From the cell containing the given text, extract its center point as [x, y] coordinate. 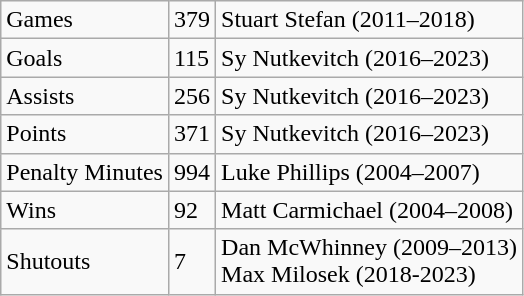
115 [192, 58]
Dan McWhinney (2009–2013)Max Milosek (2018-2023) [370, 262]
Assists [85, 96]
371 [192, 134]
92 [192, 210]
Shutouts [85, 262]
Stuart Stefan (2011–2018) [370, 20]
Penalty Minutes [85, 172]
994 [192, 172]
Games [85, 20]
Matt Carmichael (2004–2008) [370, 210]
Goals [85, 58]
256 [192, 96]
Luke Phillips (2004–2007) [370, 172]
7 [192, 262]
379 [192, 20]
Wins [85, 210]
Points [85, 134]
